Return the (x, y) coordinate for the center point of the cell that contains the specified text.  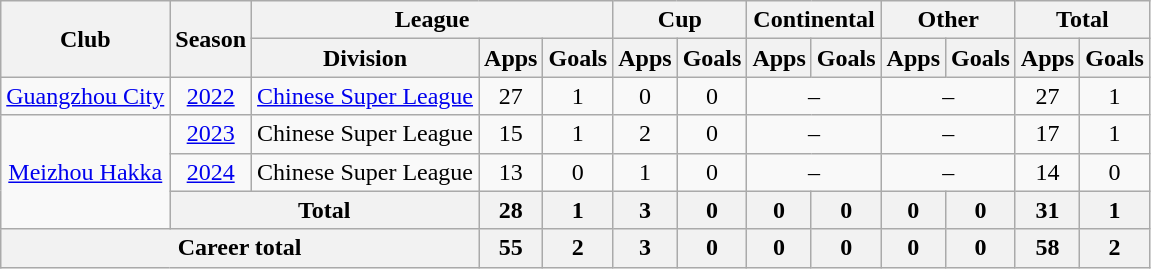
Meizhou Hakka (86, 172)
Guangzhou City (86, 96)
Division (366, 58)
55 (511, 248)
Cup (680, 20)
Career total (240, 248)
2022 (211, 96)
15 (511, 134)
Club (86, 39)
Season (211, 39)
13 (511, 172)
League (432, 20)
Continental (814, 20)
31 (1047, 210)
28 (511, 210)
17 (1047, 134)
14 (1047, 172)
2024 (211, 172)
Other (948, 20)
2023 (211, 134)
58 (1047, 248)
